Scan for the cell matching the given text and deliver its (X, Y) coordinate at center. 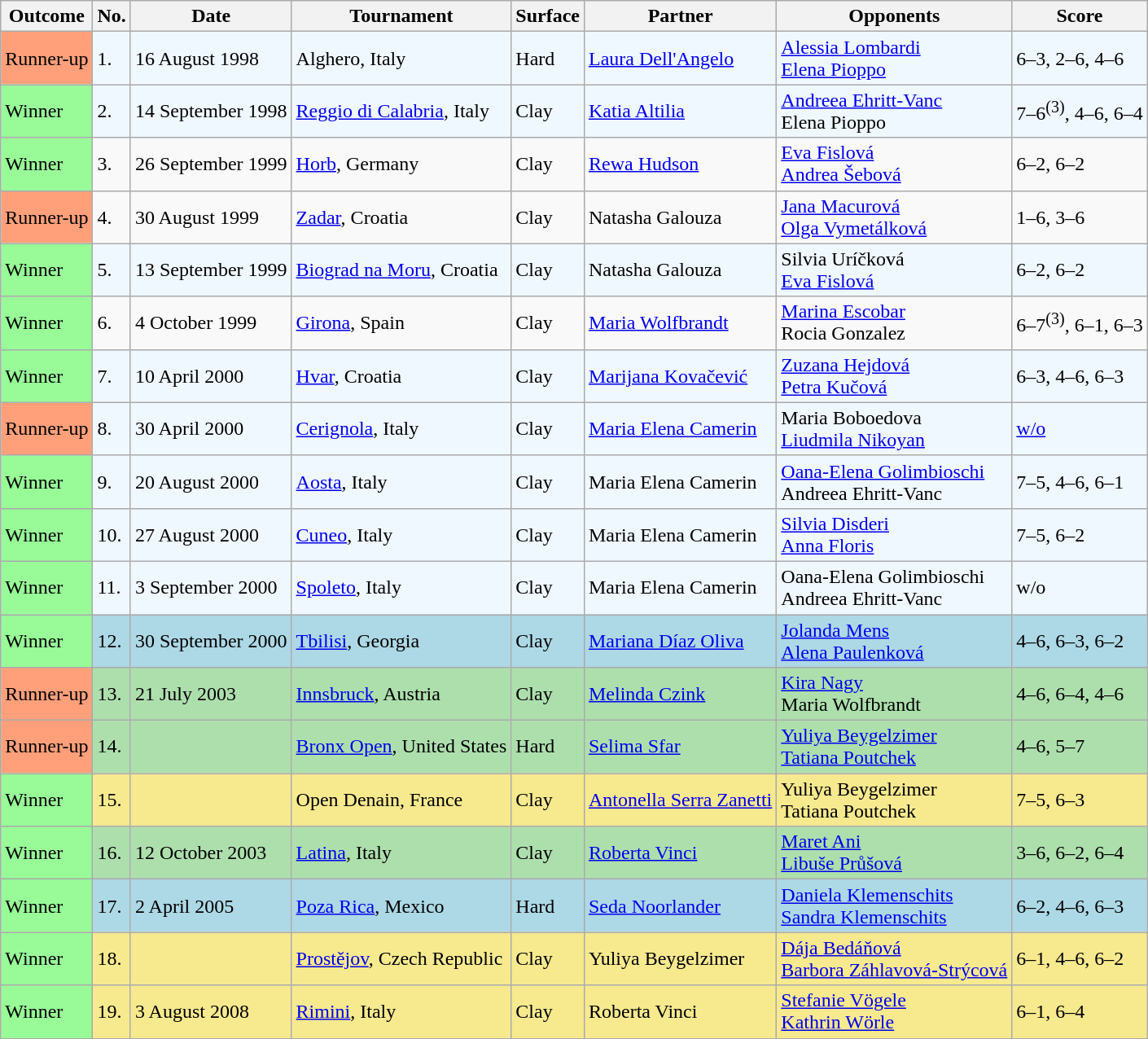
19. (112, 1011)
Horb, Germany (401, 164)
3 September 2000 (211, 588)
3 August 2008 (211, 1011)
30 September 2000 (211, 640)
Zuzana Hejdová Petra Kučová (894, 376)
7–5, 6–2 (1080, 534)
4–6, 5–7 (1080, 747)
Biograd na Moru, Croatia (401, 270)
10. (112, 534)
Spoleto, Italy (401, 588)
3. (112, 164)
Melinda Czink (680, 694)
6–7(3), 6–1, 6–3 (1080, 322)
11. (112, 588)
17. (112, 905)
Bronx Open, United States (401, 747)
6–3, 4–6, 6–3 (1080, 376)
6–1, 6–4 (1080, 1011)
13. (112, 694)
Kira Nagy Maria Wolfbrandt (894, 694)
7. (112, 376)
Tournament (401, 16)
Innsbruck, Austria (401, 694)
1. (112, 59)
26 September 1999 (211, 164)
Hvar, Croatia (401, 376)
14 September 1998 (211, 111)
Maret Ani Libuše Průšová (894, 853)
Latina, Italy (401, 853)
Marina Escobar Rocia Gonzalez (894, 322)
Score (1080, 16)
12. (112, 640)
No. (112, 16)
Maria Wolfbrandt (680, 322)
27 August 2000 (211, 534)
Laura Dell'Angelo (680, 59)
16 August 1998 (211, 59)
4. (112, 217)
Alghero, Italy (401, 59)
6–1, 4–6, 6–2 (1080, 959)
Tbilisi, Georgia (401, 640)
Poza Rica, Mexico (401, 905)
Rimini, Italy (401, 1011)
Reggio di Calabria, Italy (401, 111)
Alessia Lombardi Elena Pioppo (894, 59)
15. (112, 800)
Silvia Uríčková Eva Fislová (894, 270)
Andreea Ehritt-Vanc Elena Pioppo (894, 111)
Open Denain, France (401, 800)
Jana Macurová Olga Vymetálková (894, 217)
Silvia Disderi Anna Floris (894, 534)
Yuliya Beygelzimer (680, 959)
Girona, Spain (401, 322)
7–5, 4–6, 6–1 (1080, 482)
Seda Noorlander (680, 905)
4–6, 6–4, 4–6 (1080, 694)
30 April 2000 (211, 428)
10 April 2000 (211, 376)
Antonella Serra Zanetti (680, 800)
Prostějov, Czech Republic (401, 959)
9. (112, 482)
Eva Fislová Andrea Šebová (894, 164)
18. (112, 959)
Zadar, Croatia (401, 217)
6–2, 4–6, 6–3 (1080, 905)
16. (112, 853)
2. (112, 111)
7–6(3), 4–6, 6–4 (1080, 111)
21 July 2003 (211, 694)
3–6, 6–2, 6–4 (1080, 853)
14. (112, 747)
2 April 2005 (211, 905)
Aosta, Italy (401, 482)
5. (112, 270)
20 August 2000 (211, 482)
Dája Bedáňová Barbora Záhlavová-Strýcová (894, 959)
Cerignola, Italy (401, 428)
Jolanda Mens Alena Paulenková (894, 640)
1–6, 3–6 (1080, 217)
Date (211, 16)
7–5, 6–3 (1080, 800)
Opponents (894, 16)
6. (112, 322)
Katia Altilia (680, 111)
12 October 2003 (211, 853)
8. (112, 428)
Rewa Hudson (680, 164)
30 August 1999 (211, 217)
Stefanie Vögele Kathrin Wörle (894, 1011)
Cuneo, Italy (401, 534)
Outcome (47, 16)
Partner (680, 16)
Daniela Klemenschits Sandra Klemenschits (894, 905)
Selima Sfar (680, 747)
4–6, 6–3, 6–2 (1080, 640)
6–3, 2–6, 4–6 (1080, 59)
Surface (548, 16)
Mariana Díaz Oliva (680, 640)
13 September 1999 (211, 270)
4 October 1999 (211, 322)
Marijana Kovačević (680, 376)
Maria Boboedova Liudmila Nikoyan (894, 428)
